Pinpoint the cell where the given text exists, returning its (X, Y) midpoint coordinate. 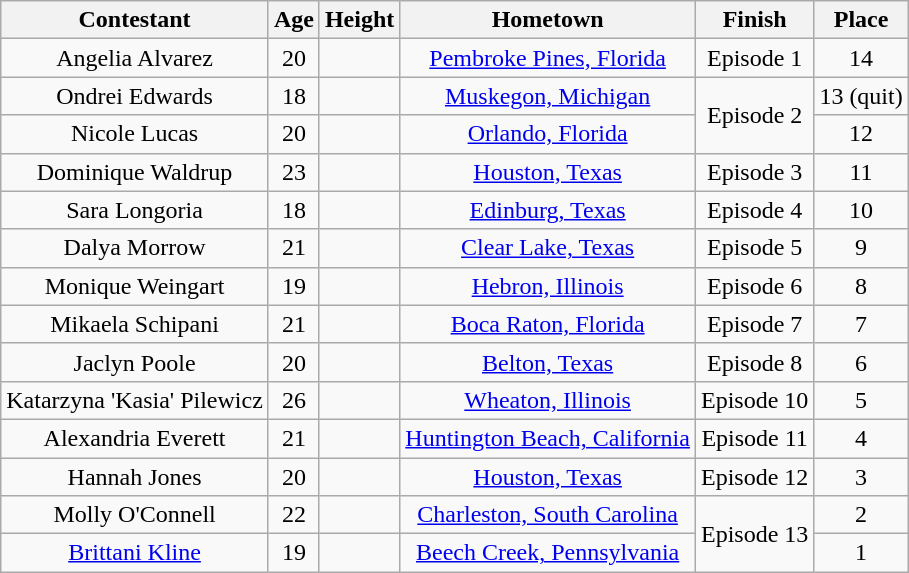
Monique Weingart (135, 286)
26 (294, 400)
Finish (754, 20)
Charleston, South Carolina (548, 515)
Clear Lake, Texas (548, 248)
8 (861, 286)
Belton, Texas (548, 362)
Mikaela Schipani (135, 324)
12 (861, 134)
Episode 7 (754, 324)
Episode 11 (754, 438)
Jaclyn Poole (135, 362)
Hannah Jones (135, 477)
Wheaton, Illinois (548, 400)
Episode 5 (754, 248)
22 (294, 515)
Episode 13 (754, 534)
Episode 12 (754, 477)
1 (861, 553)
9 (861, 248)
Episode 1 (754, 58)
Contestant (135, 20)
Height (359, 20)
Episode 2 (754, 115)
14 (861, 58)
Episode 8 (754, 362)
2 (861, 515)
Place (861, 20)
Dominique Waldrup (135, 172)
Age (294, 20)
Episode 4 (754, 210)
Pembroke Pines, Florida (548, 58)
11 (861, 172)
Beech Creek, Pennsylvania (548, 553)
Angelia Alvarez (135, 58)
6 (861, 362)
23 (294, 172)
Dalya Morrow (135, 248)
Muskegon, Michigan (548, 96)
13 (quit) (861, 96)
Huntington Beach, California (548, 438)
Boca Raton, Florida (548, 324)
5 (861, 400)
Episode 6 (754, 286)
Orlando, Florida (548, 134)
Episode 10 (754, 400)
Sara Longoria (135, 210)
Episode 3 (754, 172)
Hometown (548, 20)
Alexandria Everett (135, 438)
3 (861, 477)
Edinburg, Texas (548, 210)
Katarzyna 'Kasia' Pilewicz (135, 400)
7 (861, 324)
4 (861, 438)
Nicole Lucas (135, 134)
Ondrei Edwards (135, 96)
Molly O'Connell (135, 515)
10 (861, 210)
Hebron, Illinois (548, 286)
Brittani Kline (135, 553)
